Return the [x, y] coordinate for the center point of the cell that contains the specified text.  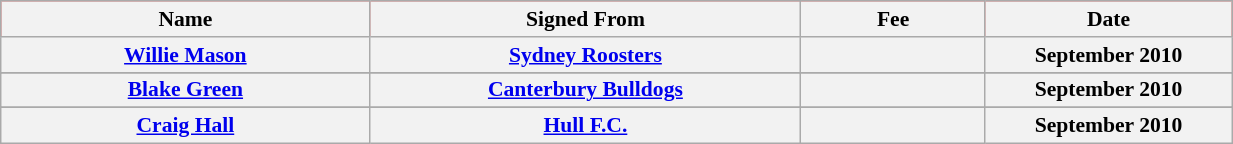
Sydney Roosters [586, 55]
Willie Mason [186, 55]
Date [1108, 19]
Canterbury Bulldogs [586, 90]
Hull F.C. [586, 126]
Craig Hall [186, 126]
Signed From [586, 19]
Fee [894, 19]
Name [186, 19]
Blake Green [186, 90]
